For the text-containing cell, return its midpoint in [x, y] coordinate format. 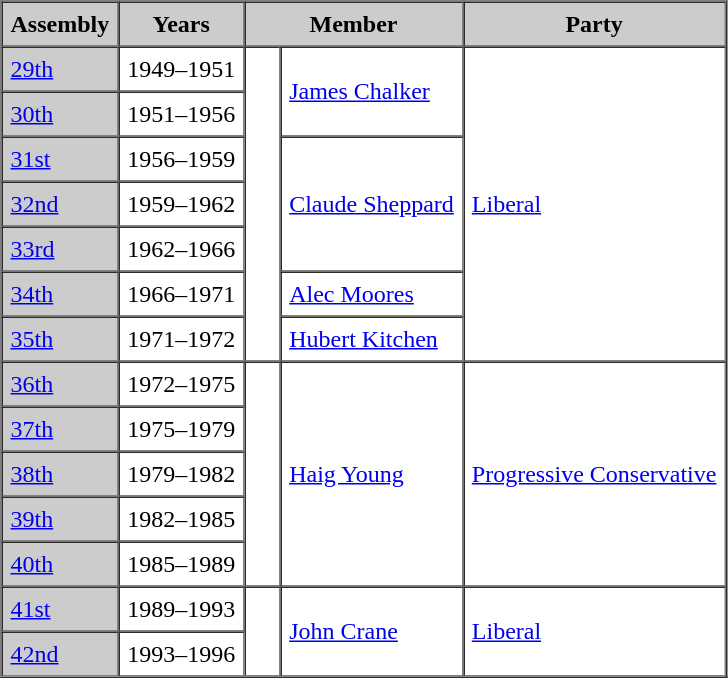
Years [181, 24]
Alec Moores [372, 294]
John Crane [372, 631]
37th [60, 428]
34th [60, 294]
38th [60, 474]
1966–1971 [181, 294]
Member [354, 24]
1979–1982 [181, 474]
33rd [60, 248]
James Chalker [372, 91]
1993–1996 [181, 654]
1982–1985 [181, 518]
29th [60, 68]
30th [60, 114]
41st [60, 608]
1949–1951 [181, 68]
1975–1979 [181, 428]
35th [60, 338]
39th [60, 518]
Assembly [60, 24]
40th [60, 564]
36th [60, 384]
1972–1975 [181, 384]
1956–1959 [181, 158]
1962–1966 [181, 248]
1951–1956 [181, 114]
1985–1989 [181, 564]
Hubert Kitchen [372, 338]
32nd [60, 204]
42nd [60, 654]
31st [60, 158]
Party [594, 24]
1959–1962 [181, 204]
1971–1972 [181, 338]
1989–1993 [181, 608]
Claude Sheppard [372, 204]
Haig Young [372, 474]
Progressive Conservative [594, 474]
